Return the [X, Y] coordinate for the center point of the cell that contains the specified text.  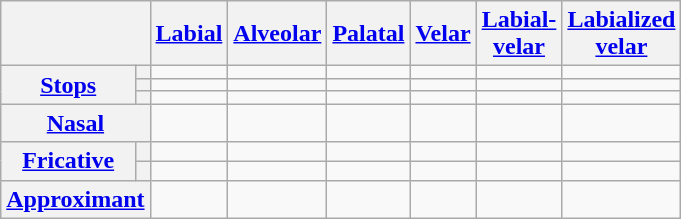
Labializedvelar [622, 34]
Stops [68, 85]
Labial-velar [519, 34]
Fricative [68, 161]
Nasal [76, 123]
Alveolar [278, 34]
Velar [443, 34]
Approximant [76, 199]
Labial [189, 34]
Palatal [368, 34]
